Capture the cell that displays the provided text and extract its (x, y) central coordinate. 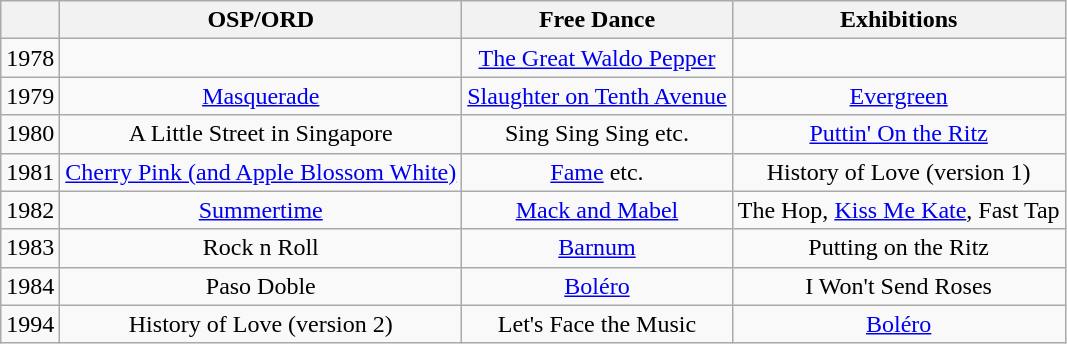
History of Love (version 1) (898, 172)
The Hop, Kiss Me Kate, Fast Tap (898, 210)
Summertime (261, 210)
Sing Sing Sing etc. (597, 134)
Putting on the Ritz (898, 248)
OSP/ORD (261, 20)
The Great Waldo Pepper (597, 58)
Masquerade (261, 96)
Slaughter on Tenth Avenue (597, 96)
1978 (30, 58)
Exhibitions (898, 20)
Mack and Mabel (597, 210)
Cherry Pink (and Apple Blossom White) (261, 172)
Free Dance (597, 20)
Let's Face the Music (597, 324)
1984 (30, 286)
Barnum (597, 248)
Rock n Roll (261, 248)
Puttin' On the Ritz (898, 134)
1982 (30, 210)
History of Love (version 2) (261, 324)
1983 (30, 248)
Paso Doble (261, 286)
Evergreen (898, 96)
I Won't Send Roses (898, 286)
1981 (30, 172)
1994 (30, 324)
1980 (30, 134)
Fame etc. (597, 172)
1979 (30, 96)
A Little Street in Singapore (261, 134)
